Scan for the cell matching the given text and deliver its [X, Y] coordinate at center. 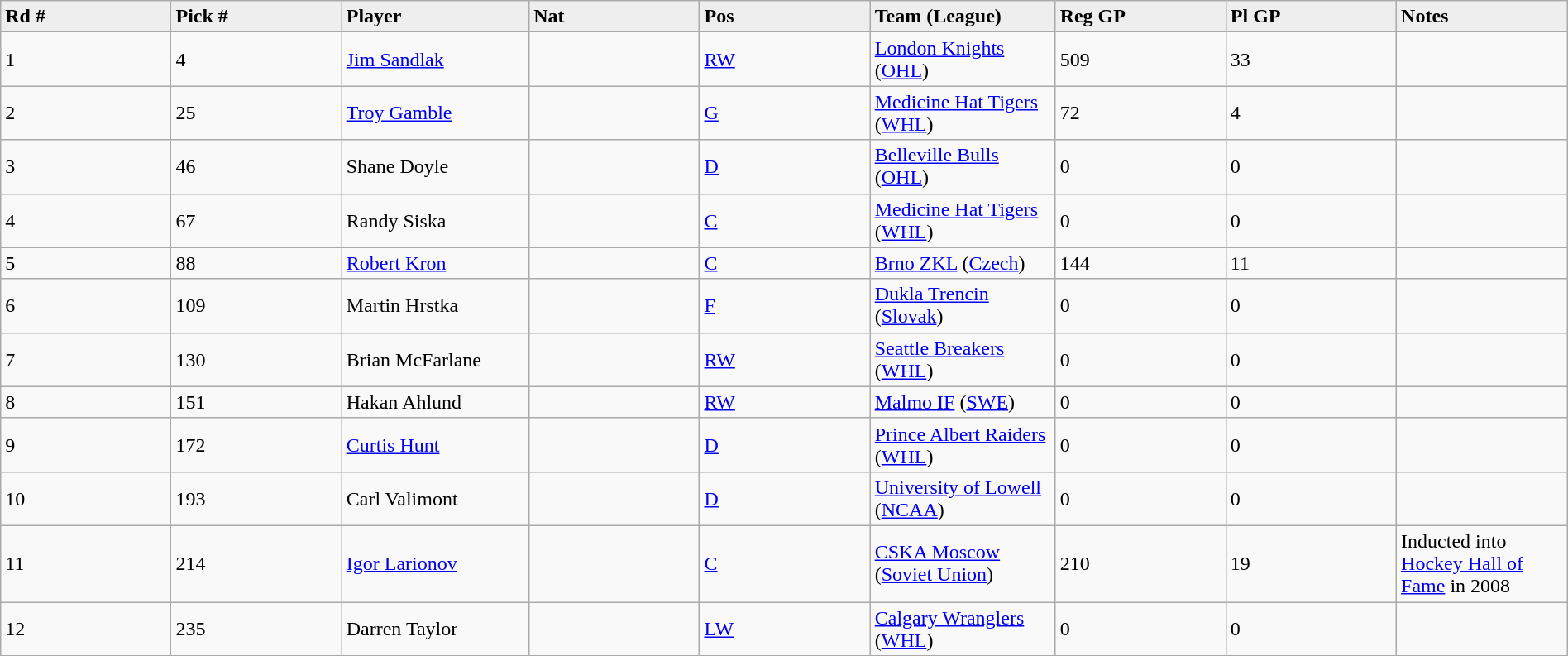
Carl Valimont [435, 498]
Pos [785, 17]
London Knights (OHL) [963, 60]
7 [86, 359]
Robert Kron [435, 263]
CSKA Moscow (Soviet Union) [963, 563]
Randy Siska [435, 220]
Reg GP [1140, 17]
Troy Gamble [435, 113]
Notes [1482, 17]
G [785, 113]
509 [1140, 60]
25 [256, 113]
Darren Taylor [435, 629]
12 [86, 629]
Igor Larionov [435, 563]
LW [785, 629]
Inducted into Hockey Hall of Fame in 2008 [1482, 563]
1 [86, 60]
19 [1311, 563]
Malmo IF (SWE) [963, 402]
46 [256, 167]
Jim Sandlak [435, 60]
Hakan Ahlund [435, 402]
8 [86, 402]
Brno ZKL (Czech) [963, 263]
109 [256, 306]
9 [86, 445]
Brian McFarlane [435, 359]
Curtis Hunt [435, 445]
235 [256, 629]
Seattle Breakers (WHL) [963, 359]
193 [256, 498]
210 [1140, 563]
6 [86, 306]
33 [1311, 60]
Calgary Wranglers (WHL) [963, 629]
2 [86, 113]
Pl GP [1311, 17]
3 [86, 167]
Belleville Bulls (OHL) [963, 167]
5 [86, 263]
Dukla Trencin (Slovak) [963, 306]
Prince Albert Raiders (WHL) [963, 445]
214 [256, 563]
University of Lowell (NCAA) [963, 498]
72 [1140, 113]
Nat [614, 17]
Team (League) [963, 17]
88 [256, 263]
F [785, 306]
151 [256, 402]
Pick # [256, 17]
130 [256, 359]
67 [256, 220]
172 [256, 445]
Player [435, 17]
Shane Doyle [435, 167]
144 [1140, 263]
Rd # [86, 17]
Martin Hrstka [435, 306]
10 [86, 498]
